Capture the cell that displays the provided text and extract its [x, y] central coordinate. 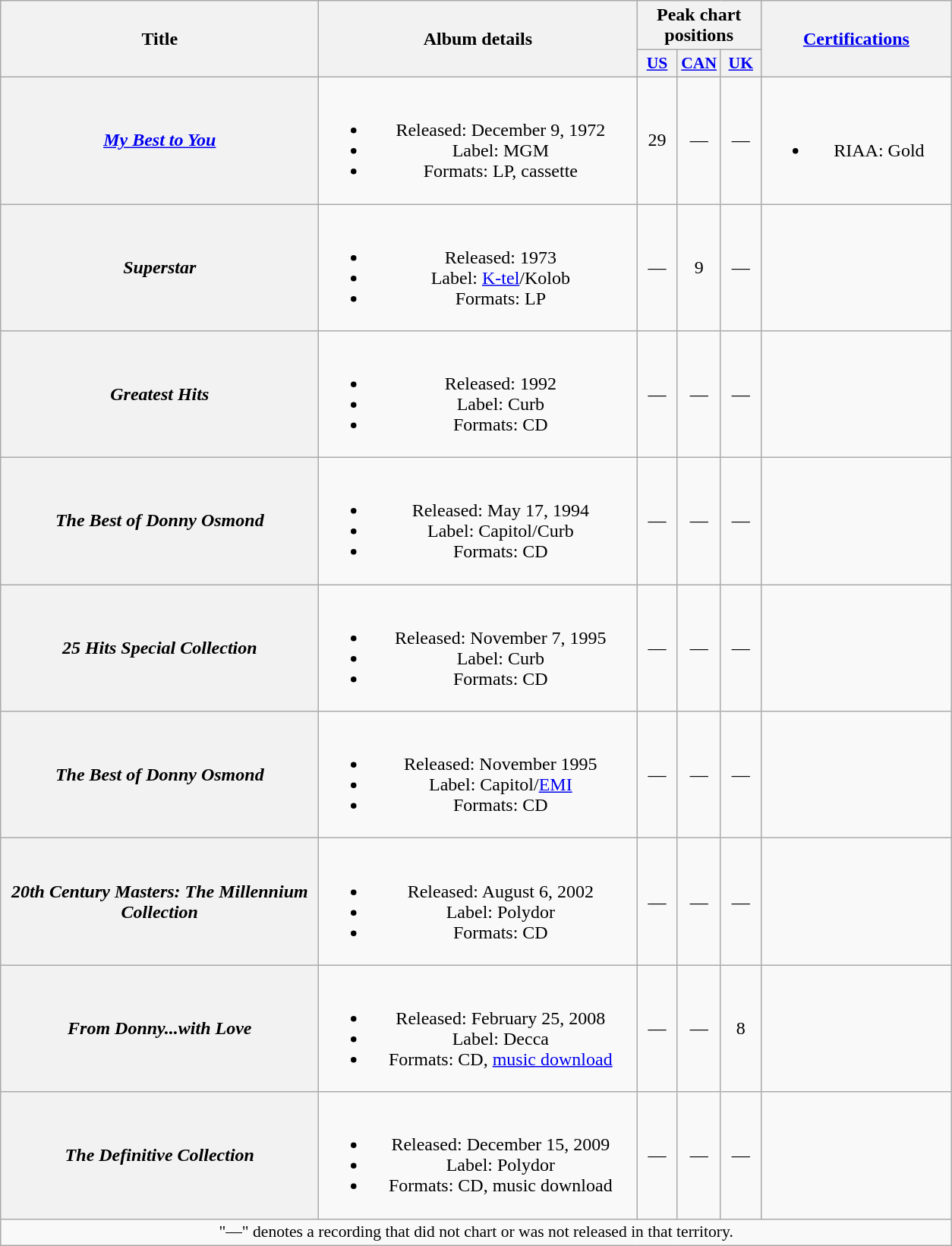
UK [741, 64]
Released: December 9, 1972Label: MGMFormats: LP, cassette [478, 140]
Album details [478, 39]
Title [159, 39]
CAN [698, 64]
US [657, 64]
Certifications [856, 39]
Released: 1992Label: CurbFormats: CD [478, 395]
9 [698, 267]
20th Century Masters: The MillenniumCollection [159, 902]
From Donny...with Love [159, 1028]
Released: May 17, 1994Label: Capitol/CurbFormats: CD [478, 521]
"—" denotes a recording that did not chart or was not released in that territory. [477, 1232]
Released: August 6, 2002Label: PolydorFormats: CD [478, 902]
29 [657, 140]
Released: February 25, 2008Label: DeccaFormats: CD, music download [478, 1028]
Released: November 7, 1995Label: CurbFormats: CD [478, 648]
Released: December 15, 2009Label: PolydorFormats: CD, music download [478, 1156]
Superstar [159, 267]
25 Hits Special Collection [159, 648]
Greatest Hits [159, 395]
My Best to You [159, 140]
Peak chartpositions [699, 26]
RIAA: Gold [856, 140]
Released: 1973Label: K-tel/KolobFormats: LP [478, 267]
8 [741, 1028]
Released: November 1995Label: Capitol/EMIFormats: CD [478, 774]
The Definitive Collection [159, 1156]
